Determine the [x, y] coordinate at the center of the cell enclosing the given text.  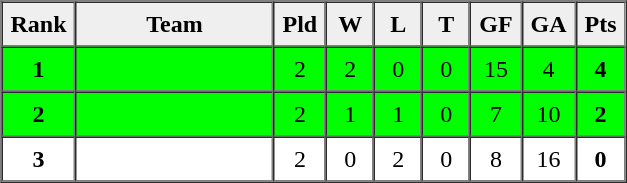
Team [175, 24]
T [446, 24]
GF [496, 24]
10 [549, 114]
Pts [601, 24]
15 [496, 68]
GA [549, 24]
16 [549, 158]
3 [39, 158]
L [398, 24]
Pld [300, 24]
W [350, 24]
8 [496, 158]
Rank [39, 24]
7 [496, 114]
